Pinpoint the cell where the given text exists, returning its (x, y) midpoint coordinate. 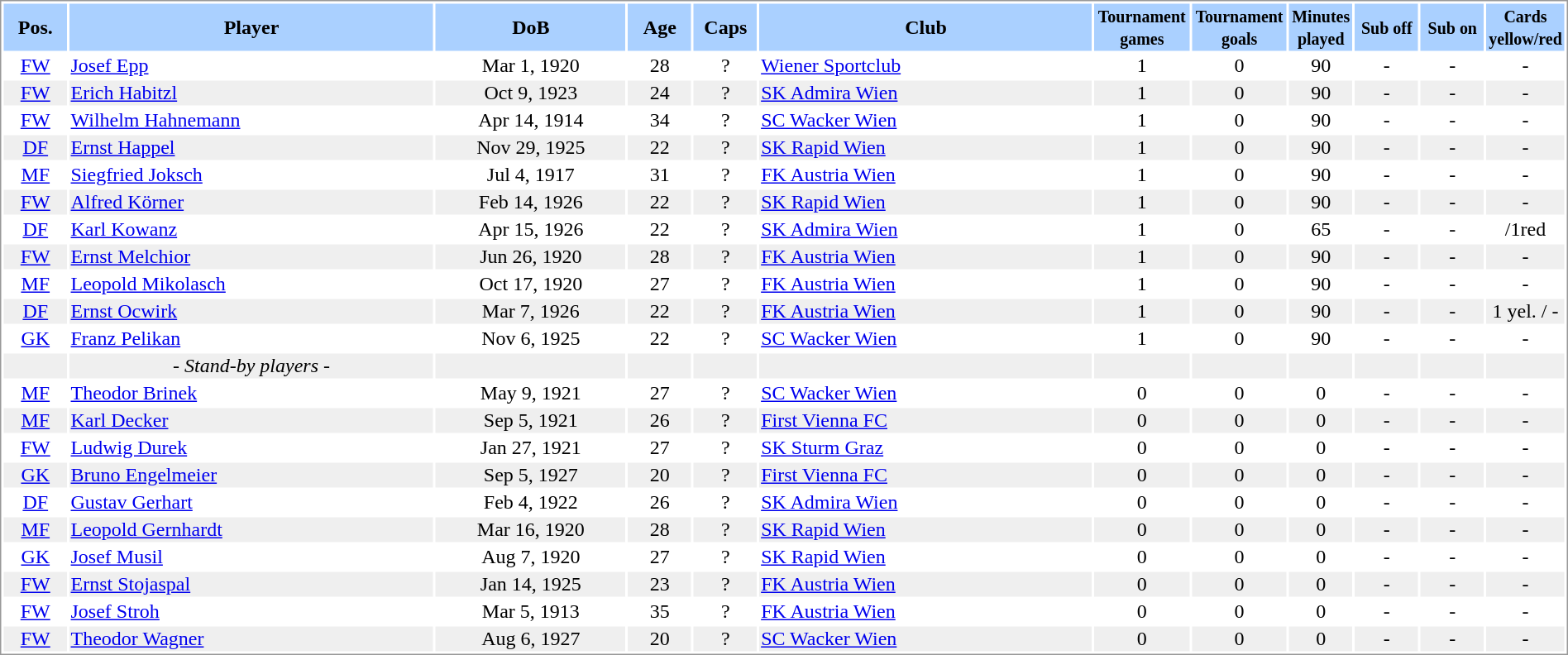
Gustav Gerhart (251, 502)
- Stand-by players - (251, 366)
Karl Kowanz (251, 229)
SK Sturm Graz (926, 447)
Bruno Engelmeier (251, 476)
Leopold Mikolasch (251, 284)
Ernst Stojaspal (251, 585)
1 yel. / - (1526, 312)
Mar 7, 1926 (531, 312)
Mar 5, 1913 (531, 611)
Franz Pelikan (251, 338)
Aug 7, 1920 (531, 557)
Pos. (35, 26)
Cardsyellow/red (1526, 26)
35 (660, 611)
Ernst Ocwirk (251, 312)
May 9, 1921 (531, 393)
Josef Musil (251, 557)
Player (251, 26)
Erich Habitzl (251, 93)
Ernst Melchior (251, 257)
Caps (726, 26)
/1red (1526, 229)
Jul 4, 1917 (531, 175)
Josef Epp (251, 65)
Karl Decker (251, 421)
Club (926, 26)
Sep 5, 1921 (531, 421)
Oct 9, 1923 (531, 93)
Theodor Brinek (251, 393)
Oct 17, 1920 (531, 284)
Jan 14, 1925 (531, 585)
24 (660, 93)
Nov 29, 1925 (531, 148)
Josef Stroh (251, 611)
Sub on (1452, 26)
DoB (531, 26)
Jun 26, 1920 (531, 257)
Leopold Gernhardt (251, 530)
Nov 6, 1925 (531, 338)
Mar 1, 1920 (531, 65)
23 (660, 585)
Age (660, 26)
Ernst Happel (251, 148)
Sub off (1386, 26)
Ludwig Durek (251, 447)
Minutesplayed (1322, 26)
Wilhelm Hahnemann (251, 120)
Siegfried Joksch (251, 175)
Sep 5, 1927 (531, 476)
Wiener Sportclub (926, 65)
Feb 14, 1926 (531, 203)
65 (1322, 229)
Aug 6, 1927 (531, 639)
Mar 16, 1920 (531, 530)
Apr 15, 1926 (531, 229)
Tournamentgoals (1239, 26)
Apr 14, 1914 (531, 120)
Jan 27, 1921 (531, 447)
34 (660, 120)
Alfred Körner (251, 203)
Feb 4, 1922 (531, 502)
Theodor Wagner (251, 639)
Tournamentgames (1141, 26)
31 (660, 175)
